Return the (X, Y) coordinate for the center point of the cell that contains the specified text.  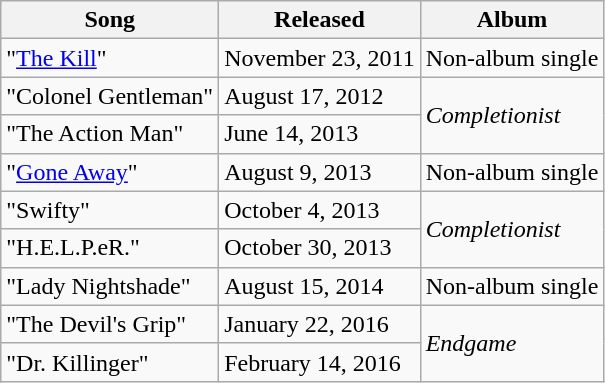
"The Devil's Grip" (110, 324)
"Lady Nightshade" (110, 286)
August 17, 2012 (320, 96)
August 9, 2013 (320, 172)
Song (110, 20)
"Gone Away" (110, 172)
"The Kill" (110, 58)
"Swifty" (110, 210)
October 30, 2013 (320, 248)
August 15, 2014 (320, 286)
"The Action Man" (110, 134)
Album (512, 20)
"H.E.L.P.eR." (110, 248)
November 23, 2011 (320, 58)
June 14, 2013 (320, 134)
February 14, 2016 (320, 362)
"Colonel Gentleman" (110, 96)
"Dr. Killinger" (110, 362)
Endgame (512, 343)
October 4, 2013 (320, 210)
Released (320, 20)
January 22, 2016 (320, 324)
